Extract the [X, Y] coordinate from the center of the cell holding the provided text.  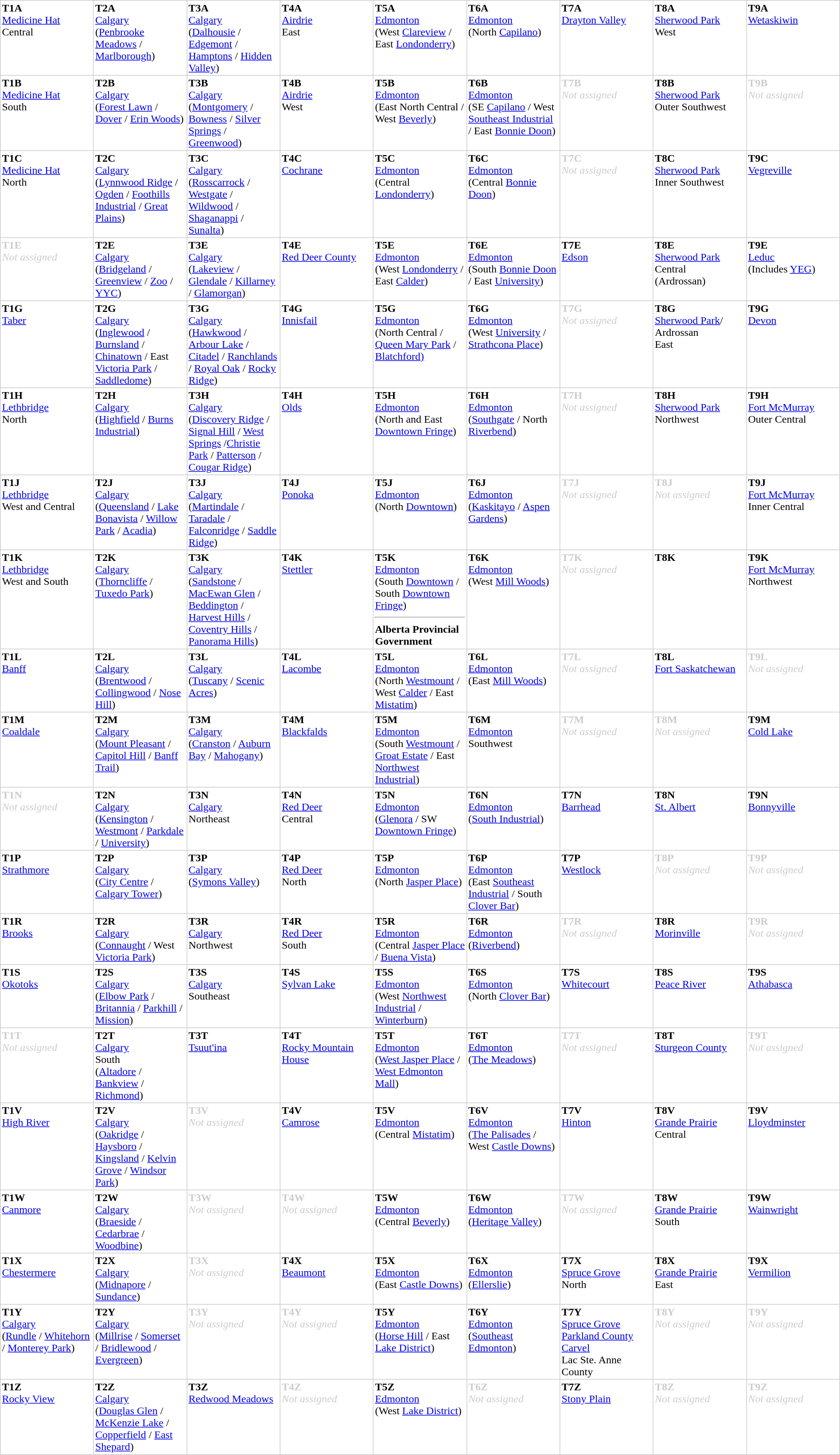
T4JPonoka [327, 513]
T9VLloydminster [793, 1146]
T9TNot assigned [793, 1066]
T3PCalgary(Symons Valley) [233, 882]
T7CNot assigned [607, 194]
T5HEdmonton(North and East Downtown Fringe) [420, 431]
T2RCalgary(Connaught / West Victoria Park) [140, 939]
T6SEdmonton(North Clover Bar) [513, 996]
T5NEdmonton(Glenora / SW Downtown Fringe) [420, 819]
T6CEdmonton(Central Bonnie Doon) [513, 194]
T3GCalgary(Hawkwood / Arbour Lake / Citadel / Ranchlands / Royal Oak / Rocky Ridge) [233, 344]
T3KCalgary(Sandstone / MacEwan Glen / Beddington / Harvest Hills / Coventry Hills / Panorama Hills) [233, 599]
T6YEdmonton(Southeast Edmonton) [513, 1342]
T8PNot assigned [700, 882]
T8ESherwood ParkCentral (Ardrossan) [700, 269]
T3SCalgarySoutheast [233, 996]
T1HLethbridgeNorth [47, 431]
T8LFort Saskatchewan [700, 681]
T9PNot assigned [793, 882]
T2JCalgary(Queensland / Lake Bonavista / Willow Park / Acadia) [140, 513]
T7TNot assigned [607, 1066]
T4GInnisfail [327, 344]
T4BAirdrieWest [327, 113]
T6JEdmonton(Kaskitayo / Aspen Gardens) [513, 513]
T8WGrande PrairieSouth [700, 1222]
T8VGrande PrairieCentral [700, 1146]
T2ACalgary(Penbrooke Meadows / Marlborough) [140, 38]
T1PStrathmore [47, 882]
T9AWetaskiwin [793, 38]
T3CCalgary(Rosscarrock / Westgate / Wildwood / Shaganappi / Sunalta) [233, 194]
T3ACalgary(Dalhousie / Edgemont / Hamptons / Hidden Valley) [233, 38]
T2ZCalgary(Douglas Glen / McKenzie Lake / Copperfield / East Shepard) [140, 1417]
T9BNot assigned [793, 113]
T7GNot assigned [607, 344]
T5VEdmonton(Central Mistatim) [420, 1146]
T2XCalgary(Midnapore / Sundance) [140, 1279]
T7XSpruce GroveNorth [607, 1279]
T4VCamrose [327, 1146]
T7KNot assigned [607, 599]
T4YNot assigned [327, 1342]
T4XBeaumont [327, 1279]
T9XVermilion [793, 1279]
T7NBarrhead [607, 819]
T6VEdmonton(The Palisades / West Castle Downs) [513, 1146]
T5GEdmonton(North Central / Queen Mary Park / Blatchford) [420, 344]
T5XEdmonton(East Castle Downs) [420, 1279]
T4LLacombe [327, 681]
T2SCalgary(Elbow Park / Britannia / Parkhill / Mission) [140, 996]
T8ZNot assigned [700, 1417]
T2LCalgary(Brentwood / Collingwood / Nose Hill) [140, 681]
T9LNot assigned [793, 681]
T1ENot assigned [47, 269]
T9KFort McMurrayNorthwest [793, 599]
T9SAthabasca [793, 996]
T7YSpruce GroveParkland CountyCarvelLac Ste. Anne County [607, 1342]
T1RBrooks [47, 939]
T1LBanff [47, 681]
T1TNot assigned [47, 1066]
T8ASherwood ParkWest [700, 38]
T4CCochrane [327, 194]
T4TRocky Mountain House [327, 1066]
T7PWestlock [607, 882]
T1XChestermere [47, 1279]
T8RMorinville [700, 939]
T1YCalgary(Rundle / Whitehorn / Monterey Park) [47, 1342]
T3XNot assigned [233, 1279]
T9YNot assigned [793, 1342]
T1KLethbridgeWest and South [47, 599]
T7EEdson [607, 269]
T7ZStony Plain [607, 1417]
T4NRed DeerCentral [327, 819]
T1AMedicine HatCentral [47, 38]
T8NSt. Albert [700, 819]
T2HCalgary(Highfield / Burns Industrial) [140, 431]
T4KStettler [327, 599]
T7MNot assigned [607, 750]
T8HSherwood ParkNorthwest [700, 431]
T7VHinton [607, 1146]
T6BEdmonton(SE Capilano / West Southeast Industrial / East Bonnie Doon) [513, 113]
T5BEdmonton(East North Central / West Beverly) [420, 113]
T6REdmonton(Riverbend) [513, 939]
T6HEdmonton(Southgate / North Riverbend) [513, 431]
T5REdmonton(Central Jasper Place / Buena Vista) [420, 939]
T2KCalgary(Thorncliffe / Tuxedo Park) [140, 599]
T9HFort McMurrayOuter Central [793, 431]
T5PEdmonton(North Jasper Place) [420, 882]
T8CSherwood ParkInner Southwest [700, 194]
T6NEdmonton(South Industrial) [513, 819]
T8K [700, 599]
T7HNot assigned [607, 431]
T8YNot assigned [700, 1342]
T3ZRedwood Meadows [233, 1417]
T7WNot assigned [607, 1222]
T3TTsuut'ina [233, 1066]
T8XGrande PrairieEast [700, 1279]
T7ADrayton Valley [607, 38]
T2GCalgary(Inglewood / Burnsland / Chinatown / East Victoria Park / Saddledome) [140, 344]
T8BSherwood ParkOuter Southwest [700, 113]
T1ZRocky View [47, 1417]
T9JFort McMurrayInner Central [793, 513]
T2TCalgarySouth(Altadore / Bankview / Richmond) [140, 1066]
T5KEdmonton(South Downtown / South Downtown Fringe)Alberta Provincial Government [420, 599]
T1GTaber [47, 344]
T4ERed Deer County [327, 269]
T9CVegreville [793, 194]
T4WNot assigned [327, 1222]
T5SEdmonton(West Northwest Industrial / Winterburn) [420, 996]
T3MCalgary(Cranston / Auburn Bay / Mahogany) [233, 750]
T1VHigh River [47, 1146]
T9ELeduc(Includes YEG) [793, 269]
T6WEdmonton(Heritage Valley) [513, 1222]
T3YNot assigned [233, 1342]
T4ZNot assigned [327, 1417]
T3LCalgary(Tuscany / Scenic Acres) [233, 681]
T6XEdmonton(Ellerslie) [513, 1279]
T1NNot assigned [47, 819]
T1SOkotoks [47, 996]
T1CMedicine HatNorth [47, 194]
T6ZNot assigned [513, 1417]
T2BCalgary(Forest Lawn / Dover / Erin Woods) [140, 113]
T4SSylvan Lake [327, 996]
T8SPeace River [700, 996]
T2CCalgary(Lynnwood Ridge / Ogden / Foothills Industrial / Great Plains) [140, 194]
T4PRed DeerNorth [327, 882]
T3RCalgaryNorthwest [233, 939]
T6PEdmonton(East Southeast Industrial / South Clover Bar) [513, 882]
T5LEdmonton(North Westmount / West Calder / East Mistatim) [420, 681]
T2YCalgary(Millrise / Somerset / Bridlewood / Evergreen) [140, 1342]
T9NBonnyville [793, 819]
T7BNot assigned [607, 113]
T8TSturgeon County [700, 1066]
T5AEdmonton(West Clareview / East Londonderry) [420, 38]
T6GEdmonton(West University / Strathcona Place) [513, 344]
T1BMedicine HatSouth [47, 113]
T2PCalgary(City Centre / Calgary Tower) [140, 882]
T3JCalgary(Martindale / Taradale / Falconridge / Saddle Ridge) [233, 513]
T3BCalgary(Montgomery / Bowness / Silver Springs / Greenwood) [233, 113]
T4MBlackfalds [327, 750]
T8JNot assigned [700, 513]
T1JLethbridgeWest and Central [47, 513]
T9MCold Lake [793, 750]
T2ECalgary(Bridgeland / Greenview / Zoo / YYC) [140, 269]
T5ZEdmonton(West Lake District) [420, 1417]
T7SWhitecourt [607, 996]
T2VCalgary(Oakridge / Haysboro / Kingsland / Kelvin Grove / Windsor Park) [140, 1146]
T1WCanmore [47, 1222]
T6KEdmonton(West Mill Woods) [513, 599]
T5EEdmonton(West Londonderry / East Calder) [420, 269]
T2MCalgary(Mount Pleasant / Capitol Hill / Banff Trail) [140, 750]
T3ECalgary(Lakeview / Glendale / Killarney / Glamorgan) [233, 269]
T3HCalgary(Discovery Ridge / Signal Hill / West Springs /Christie Park / Patterson / Cougar Ridge) [233, 431]
T5CEdmonton(Central Londonderry) [420, 194]
T6LEdmonton(East Mill Woods) [513, 681]
T9ZNot assigned [793, 1417]
T4HOlds [327, 431]
T5WEdmonton(Central Beverly) [420, 1222]
T8GSherwood Park/ Ardrossan East [700, 344]
T3VNot assigned [233, 1146]
T7JNot assigned [607, 513]
T8MNot assigned [700, 750]
T6TEdmonton(The Meadows) [513, 1066]
T4AAirdrieEast [327, 38]
T9RNot assigned [793, 939]
T9GDevon [793, 344]
T6MEdmontonSouthwest [513, 750]
T3NCalgaryNortheast [233, 819]
T2NCalgary(Kensington / Westmont / Parkdale / University) [140, 819]
T5JEdmonton(North Downtown) [420, 513]
T2WCalgary(Braeside / Cedarbrae / Woodbine) [140, 1222]
T9WWainwright [793, 1222]
T5YEdmonton(Horse Hill / East Lake District) [420, 1342]
T7RNot assigned [607, 939]
T5MEdmonton(South Westmount / Groat Estate / East Northwest Industrial) [420, 750]
T7LNot assigned [607, 681]
T3WNot assigned [233, 1222]
T5TEdmonton(West Jasper Place / West Edmonton Mall) [420, 1066]
T6AEdmonton(North Capilano) [513, 38]
T6EEdmonton(South Bonnie Doon / East University) [513, 269]
T4RRed DeerSouth [327, 939]
T1MCoaldale [47, 750]
